Capture the cell that displays the provided text and extract its (x, y) central coordinate. 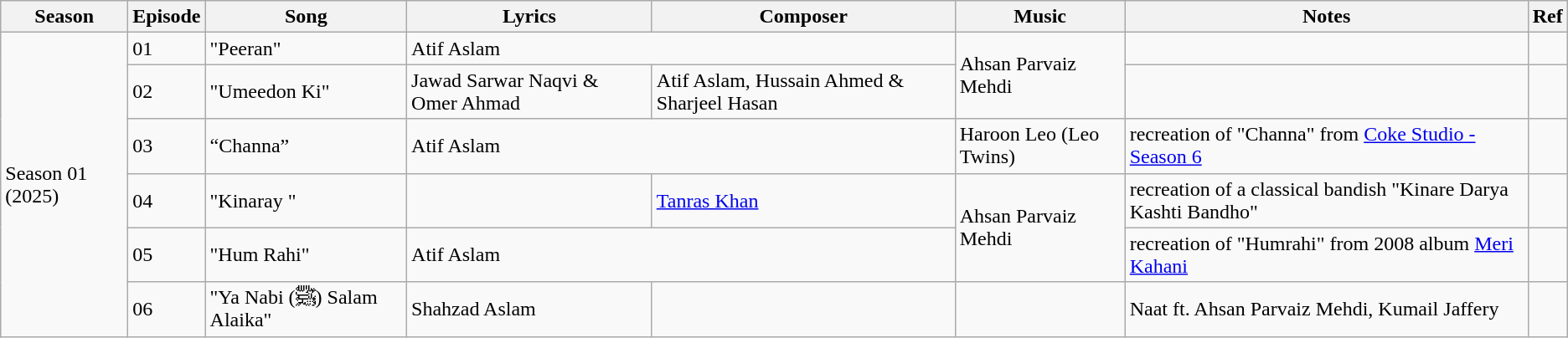
"Hum Rahi" (307, 254)
Haroon Leo (Leo Twins) (1040, 146)
Atif Aslam, Hussain Ahmed & Sharjeel Hasan (803, 92)
06 (167, 310)
"Peeran" (307, 49)
Notes (1327, 17)
recreation of a classical bandish "Kinare Darya Kashti Bandho" (1327, 201)
04 (167, 201)
Season 01 (2025) (64, 184)
05 (167, 254)
Naat ft. Ahsan Parvaiz Mehdi, Kumail Jaffery (1327, 310)
03 (167, 146)
recreation of "Humrahi" from 2008 album Meri Kahani (1327, 254)
“Channa” (307, 146)
Shahzad Aslam (529, 310)
Ref (1548, 17)
recreation of "Channa" from Coke Studio - Season 6 (1327, 146)
"Kinaray " (307, 201)
02 (167, 92)
Tanras Khan (803, 201)
"Umeedon Ki" (307, 92)
"Ya Nabi (ﷺ) Salam Alaika" (307, 310)
Lyrics (529, 17)
Song (307, 17)
Episode (167, 17)
Composer (803, 17)
Music (1040, 17)
01 (167, 49)
Jawad Sarwar Naqvi & Omer Ahmad (529, 92)
Season (64, 17)
